Output the [X, Y] coordinate of the center of the cell containing the given text.  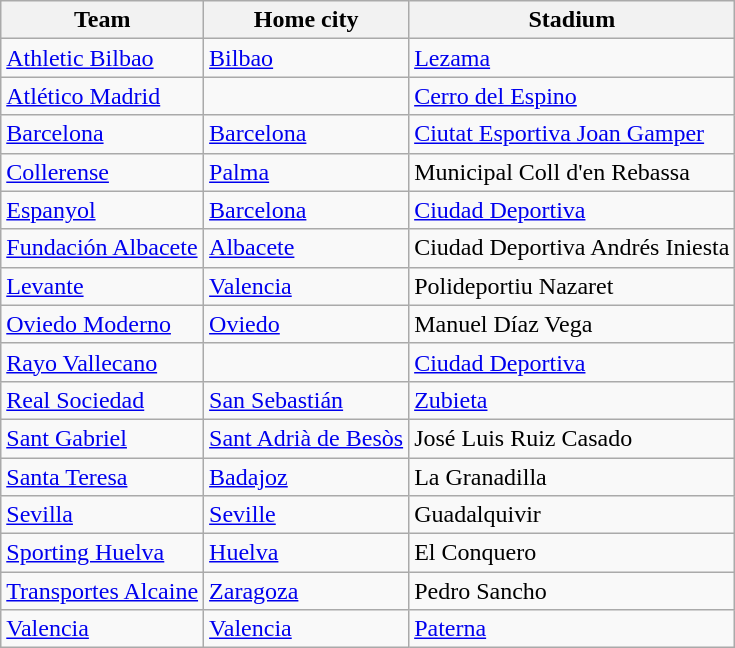
Seville [306, 515]
Manuel Díaz Vega [572, 324]
Transportes Alcaine [102, 591]
Pedro Sancho [572, 591]
Huelva [306, 553]
Ciudad Deportiva Andrés Iniesta [572, 248]
Badajoz [306, 477]
Rayo Vallecano [102, 362]
Municipal Coll d'en Rebassa [572, 172]
Atlético Madrid [102, 96]
La Granadilla [572, 477]
Cerro del Espino [572, 96]
Santa Teresa [102, 477]
Lezama [572, 58]
Zubieta [572, 400]
Athletic Bilbao [102, 58]
Espanyol [102, 210]
Oviedo [306, 324]
Oviedo Moderno [102, 324]
Home city [306, 20]
Palma [306, 172]
Sevilla [102, 515]
Albacete [306, 248]
San Sebastián [306, 400]
Zaragoza [306, 591]
Stadium [572, 20]
Bilbao [306, 58]
Levante [102, 286]
Polideportiu Nazaret [572, 286]
Ciutat Esportiva Joan Gamper [572, 134]
Team [102, 20]
Sant Adrià de Besòs [306, 438]
José Luis Ruiz Casado [572, 438]
El Conquero [572, 553]
Guadalquivir [572, 515]
Fundación Albacete [102, 248]
Collerense [102, 172]
Paterna [572, 629]
Sporting Huelva [102, 553]
Sant Gabriel [102, 438]
Real Sociedad [102, 400]
